For the text-containing cell, return its midpoint in (x, y) coordinate format. 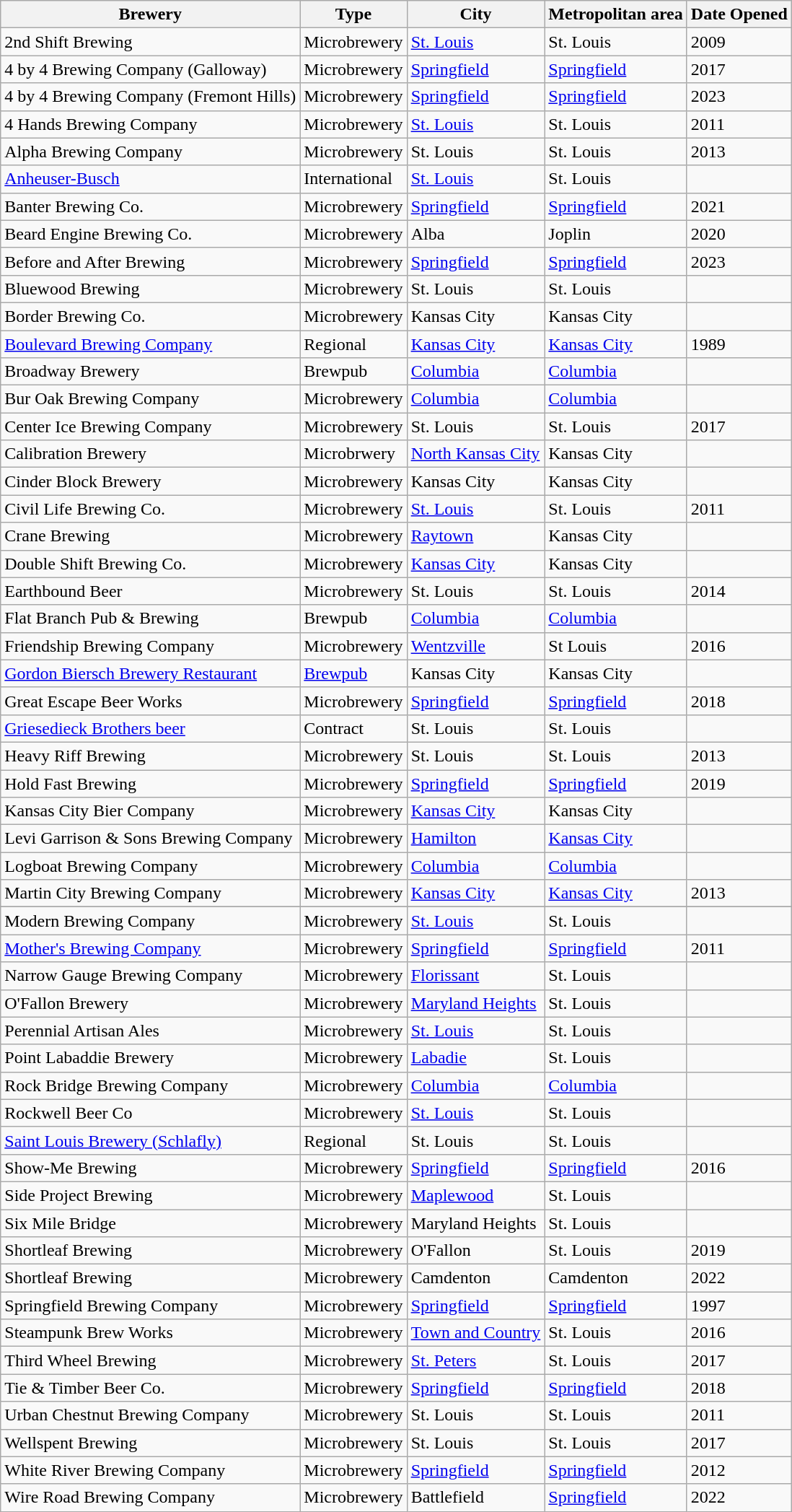
Metropolitan area (616, 14)
North Kansas City (476, 454)
Hold Fast Brewing (150, 783)
Urban Chestnut Brewing Company (150, 1415)
2nd Shift Brewing (150, 42)
Six Mile Bridge (150, 1223)
City (476, 14)
Microbrwery (353, 454)
2021 (739, 206)
Bur Oak Brewing Company (150, 399)
Type (353, 14)
Saint Louis Brewery (Schlafly) (150, 1140)
Crane Brewing (150, 536)
Wentzville (476, 646)
Point Labaddie Brewery (150, 1058)
Labadie (476, 1058)
Narrow Gauge Brewing Company (150, 976)
Broadway Brewery (150, 372)
Great Escape Beer Works (150, 701)
Raytown (476, 536)
2020 (739, 234)
Bluewood Brewing (150, 289)
O'Fallon (476, 1251)
Mother's Brewing Company (150, 948)
Earthbound Beer (150, 591)
Heavy Riff Brewing (150, 756)
Rockwell Beer Co (150, 1113)
Joplin (616, 234)
Rock Bridge Brewing Company (150, 1085)
2012 (739, 1470)
Border Brewing Co. (150, 316)
Alba (476, 234)
St. Peters (476, 1360)
Hamilton (476, 839)
Before and After Brewing (150, 261)
Boulevard Brewing Company (150, 344)
Brewery (150, 14)
Florissant (476, 976)
Perennial Artisan Ales (150, 1031)
Calibration Brewery (150, 454)
O'Fallon Brewery (150, 1003)
Kansas City Bier Company (150, 811)
Show-Me Brewing (150, 1168)
Levi Garrison & Sons Brewing Company (150, 839)
4 Hands Brewing Company (150, 124)
2014 (739, 591)
Wellspent Brewing (150, 1443)
Alpha Brewing Company (150, 152)
1989 (739, 344)
Martin City Brewing Company (150, 893)
Friendship Brewing Company (150, 646)
Gordon Biersch Brewery Restaurant (150, 673)
Center Ice Brewing Company (150, 427)
Date Opened (739, 14)
Third Wheel Brewing (150, 1360)
Contract (353, 728)
Side Project Brewing (150, 1195)
Civil Life Brewing Co. (150, 509)
Double Shift Brewing Co. (150, 564)
Beard Engine Brewing Co. (150, 234)
Springfield Brewing Company (150, 1306)
4 by 4 Brewing Company (Galloway) (150, 69)
Maplewood (476, 1195)
Modern Brewing Company (150, 921)
Logboat Brewing Company (150, 866)
Steampunk Brew Works (150, 1333)
2009 (739, 42)
Battlefield (476, 1498)
White River Brewing Company (150, 1470)
St Louis (616, 646)
Cinder Block Brewery (150, 481)
Banter Brewing Co. (150, 206)
1997 (739, 1306)
Anheuser-Busch (150, 179)
Griesedieck Brothers beer (150, 728)
Flat Branch Pub & Brewing (150, 619)
International (353, 179)
4 by 4 Brewing Company (Fremont Hills) (150, 97)
Town and Country (476, 1333)
Tie & Timber Beer Co. (150, 1388)
Wire Road Brewing Company (150, 1498)
